Determine the (X, Y) coordinate at the center of the cell enclosing the given text.  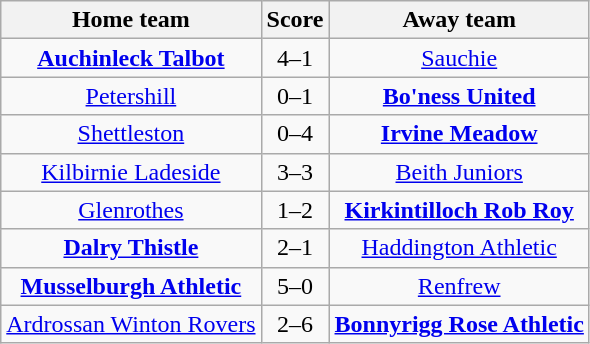
0–1 (295, 96)
Bo'ness United (459, 96)
Bonnyrigg Rose Athletic (459, 324)
Musselburgh Athletic (131, 286)
Sauchie (459, 58)
Glenrothes (131, 210)
Haddington Athletic (459, 248)
Petershill (131, 96)
Irvine Meadow (459, 134)
Shettleston (131, 134)
Beith Juniors (459, 172)
Renfrew (459, 286)
4–1 (295, 58)
2–6 (295, 324)
3–3 (295, 172)
2–1 (295, 248)
5–0 (295, 286)
Kilbirnie Ladeside (131, 172)
1–2 (295, 210)
Ardrossan Winton Rovers (131, 324)
Auchinleck Talbot (131, 58)
Away team (459, 20)
0–4 (295, 134)
Dalry Thistle (131, 248)
Home team (131, 20)
Kirkintilloch Rob Roy (459, 210)
Score (295, 20)
